From the cell containing the given text, extract its center point as (X, Y) coordinate. 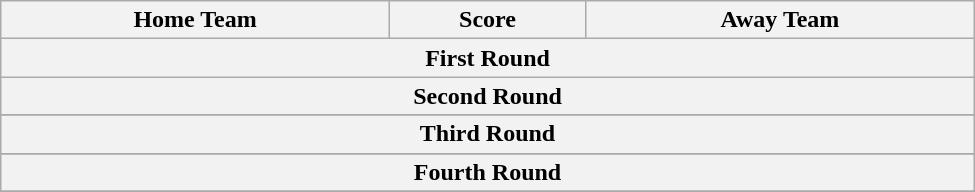
Second Round (488, 96)
Third Round (488, 134)
Away Team (780, 20)
First Round (488, 58)
Home Team (196, 20)
Fourth Round (488, 172)
Score (487, 20)
